For the text-containing cell, return its midpoint in (x, y) coordinate format. 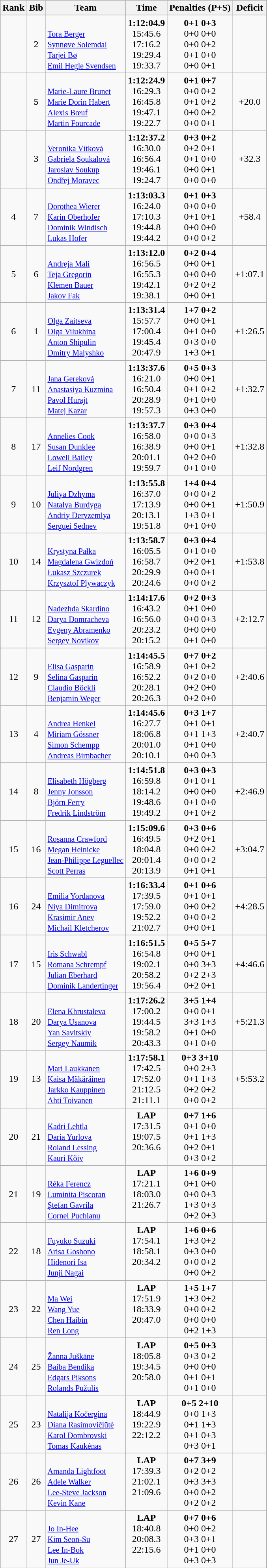
+20.0 (249, 102)
+1:32.7 (249, 389)
LAP18:44.919:22.922:12.2 (147, 1424)
1:16:33.417:39.517:59.019:52.221:02.7 (147, 907)
Bib (36, 8)
Iris SchwablRomana SchrempfJulian EberhardDominik Landertinger (86, 964)
0+5 5+70+0 0+10+0 3+30+2 2+30+2 0+1 (200, 964)
+1:53.8 (249, 561)
Žanna JuškāneBaiba BendikaEdgars PiksonsRolands Pužulis (86, 1366)
0+5 0+30+3 0+20+0 0+00+1 0+10+1 0+0 (200, 1366)
1:12:24.916:29.316:45.819:47.119:22.7 (147, 102)
1+4 0+40+0 0+20+0 0+11+3 0+10+1 0+0 (200, 504)
LAP17:54.118:58.120:34.2 (147, 1251)
1:12:04.915:45.617:16.219:29.419:33.7 (147, 44)
+1:32.8 (249, 446)
Juliya DzhymaNatalya BurdygaAndriy DeryzemlyaSerguei Sednev (86, 504)
Time (147, 8)
Nadezhda SkardinoDarya DomrachevaEvgeny AbramenkoSergey Novikov (86, 619)
Rank (13, 8)
+4:46.6 (249, 964)
1:13:12.016:56.516:55.319:42.119:38.1 (147, 274)
0+3 0+20+2 0+10+1 0+00+0 0+10+0 0+0 (200, 159)
Tora BergerSynnøve SolemdalTarjei BøEmil Hegle Svendsen (86, 44)
1:12:37.216:30.016:56.419:46.119:24.7 (147, 159)
Team (86, 8)
+5:21.3 (249, 1022)
1:15:09.616:49.518:04.820:01.420:13.9 (147, 849)
+1:50.9 (249, 504)
0+7 0+20+1 0+20+2 0+00+2 0+00+2 0+0 (200, 677)
LAP18:40.820:08.322:15.6 (147, 1539)
0+7 3+90+2 0+20+3 3+30+0 0+20+2 0+2 (200, 1481)
Veronika VítkováGabriela SoukalováJaroslav SoukupOndřej Moravec (86, 159)
1:14:45.516:58.916:52.220:28.120:26.3 (147, 677)
1:13:37.616:21.016:50.420:28.919:57.3 (147, 389)
+5:53.2 (249, 1079)
+58.4 (249, 217)
1:13:37.716:58.016:38.920:01.119:59.7 (147, 446)
LAP17:39.321:02.121:09.6 (147, 1481)
1:13:31.415:57.717:00.419:45.420:47.9 (147, 331)
Elisa GasparinSelina GasparinClaudio BöckliBenjamin Weger (86, 677)
Elena KhrustalevaDarya UsanovaYan SavitskiySergey Naumik (86, 1022)
1:13:55.816:37.017:13.920:13.119:51.8 (147, 504)
Jana GerekováAnastasiya KuzminaPavol HurajtMatej Kazar (86, 389)
1:14:45.616:27.718:06.820:01.020:10.1 (147, 734)
Emilia YordanovaNiya DimitrovaKrasimir AnevMichail Kletcherov (86, 907)
1:13:03.316:24.017:10.319:44.819:44.2 (147, 217)
+4:28.5 (249, 907)
+2:46.9 (249, 792)
0+2 0+40+0 0+10+0 0+00+2 0+20+0 0+1 (200, 274)
LAP17:21.118:03.021:26.7 (147, 1194)
+32.3 (249, 159)
1:17:26.217:00.219:44.519:58.220:43.3 (147, 1022)
1:16:51.516:54.819:02.120:58.219:56.4 (147, 964)
+2:40.6 (249, 677)
Marie-Laure BrunetMarie Dorin HabertAlexis BœufMartin Fourcade (86, 102)
Ma WeiWang YueChen HaibinRen Long (86, 1309)
+2:12.7 (249, 619)
1:17:58.117:42.517:52.021:12.521:11.1 (147, 1079)
+1:07.1 (249, 274)
3+5 1+40+0 0+13+3 1+30+1 0+00+1 0+0 (200, 1022)
0+3 0+60+2 0+10+0 0+20+0 0+20+1 0+1 (200, 849)
Rosanna CrawfordMegan HeinickeJean-Philippe LeguellecScott Perras (86, 849)
0+1 0+30+0 0+00+0 0+20+1 0+00+0 0+1 (200, 44)
Olga ZaitsevaOlga VilukhinaAnton ShipulinDmitry Malyshko (86, 331)
1+5 1+71+3 0+20+0 0+20+0 0+00+2 1+3 (200, 1309)
LAP18:05.819:34.520:58.0 (147, 1366)
0+1 0+60+1 0+10+0 0+20+0 0+20+0 0+1 (200, 907)
Krystyna PałkaMagdalena GwizdońŁukasz SzczurekKrzysztof Plywaczyk (86, 561)
0+3 0+40+0 0+30+0 0+10+2 0+00+1 0+0 (200, 446)
Elisabeth HögbergJenny JonssonBjörn FerryFredrik Lindström (86, 792)
1:14:51.816:59.818:14.219:48.619:49.2 (147, 792)
Andreja MaliTeja GregorinKlemen BauerJakov Fak (86, 274)
LAP17:31.519:07.520:36.6 (147, 1137)
Kadri LehtlaDaria YurlovaRoland LessingKauri Kõiv (86, 1137)
Andrea HenkelMiriam GössnerSimon SchemppAndreas Birnbacher (86, 734)
+1:26.5 (249, 331)
Réka FerenczLuminita PiscoranŞtefan GavrilaCornel Puchianu (86, 1194)
Amanda LightfootAdele WalkerLee-Steve JacksonKevin Kane (86, 1481)
Mari LaukkanenKaisa MäkäräinenJarkko KauppinenAhti Toivanen (86, 1079)
0+1 0+30+0 0+00+1 0+10+0 0+00+0 0+2 (200, 217)
0+3 0+30+1 0+10+0 0+00+1 0+00+1 0+2 (200, 792)
0+3 3+100+0 2+30+1 1+30+2 0+20+0 0+2 (200, 1079)
Jo In-HeeKim Seon-SuLee In-BokJun Je-Uk (86, 1539)
0+7 0+60+0 0+20+3 0+10+1 0+00+3 0+3 (200, 1539)
+3:04.7 (249, 849)
0+5 2+100+0 1+30+1 1+30+1 0+30+3 0+1 (200, 1424)
0+3 1+70+1 0+10+1 1+30+1 0+00+0 0+3 (200, 734)
0+7 1+60+1 0+00+1 1+30+2 0+10+3 0+2 (200, 1137)
0+5 0+30+0 0+10+1 0+20+1 0+00+3 0+0 (200, 389)
Penalties (P+S) (200, 8)
0+1 0+70+0 0+20+1 0+20+0 0+20+0 0+1 (200, 102)
2 (36, 44)
3 (36, 159)
LAP17:51.918:33.920:47.0 (147, 1309)
1:14:17.616:43.216:56.020:23.220:15.2 (147, 619)
1+7 0+20+0 0+10+1 0+00+3 0+01+3 0+1 (200, 331)
1+6 0+61+3 0+20+3 0+00+0 0+20+0 0+2 (200, 1251)
1+6 0+90+1 0+00+0 0+31+3 0+30+2 0+3 (200, 1194)
1 (36, 331)
Annelies CookSusan DunkleeLowell BaileyLeif Nordgren (86, 446)
Natalija KočerginaDiana RasimovičiūtėKarol DombrovskiTomas Kaukėnas (86, 1424)
1:13:58.716:05.516:58.720:29.920:24.6 (147, 561)
Fuyuko SuzukiArisa GoshonoHidenori IsaJunji Nagai (86, 1251)
0+2 0+30+1 0+00+0 0+30+0 0+00+1 0+0 (200, 619)
0+3 0+40+1 0+00+2 0+10+0 0+10+0 0+2 (200, 561)
Dorothea WiererKarin OberhoferDominik WindischLukas Hofer (86, 217)
+2:40.7 (249, 734)
Deficit (249, 8)
